For the text-containing cell, return its midpoint in [X, Y] coordinate format. 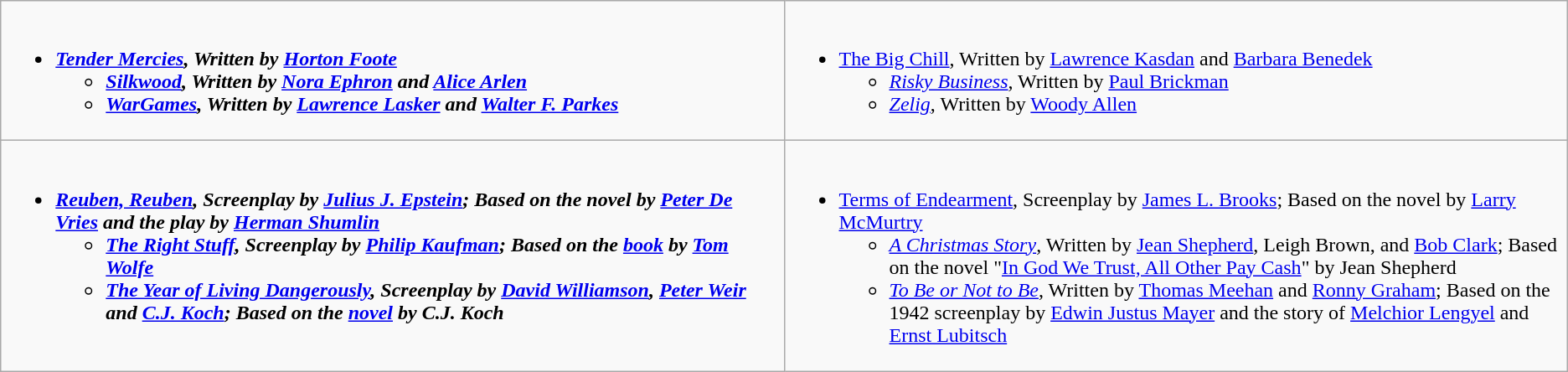
Tender Mercies, Written by Horton FooteSilkwood, Written by Nora Ephron and Alice ArlenWarGames, Written by Lawrence Lasker and Walter F. Parkes [392, 70]
The Big Chill, Written by Lawrence Kasdan and Barbara BenedekRisky Business, Written by Paul BrickmanZelig, Written by Woody Allen [1176, 70]
